Extract the (x, y) coordinate from the center of the cell holding the provided text.  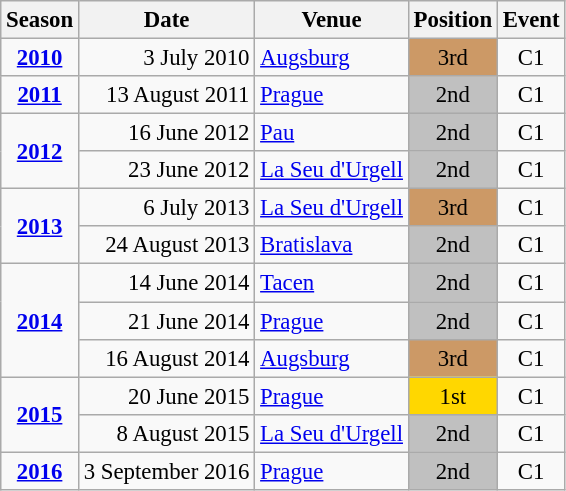
Pau (332, 133)
23 June 2012 (166, 170)
Date (166, 20)
2012 (40, 152)
3 July 2010 (166, 58)
Venue (332, 20)
2013 (40, 226)
14 June 2014 (166, 283)
16 June 2012 (166, 133)
Season (40, 20)
20 June 2015 (166, 396)
Bratislava (332, 245)
Event (531, 20)
2011 (40, 95)
8 August 2015 (166, 433)
1st (452, 396)
24 August 2013 (166, 245)
16 August 2014 (166, 358)
13 August 2011 (166, 95)
3 September 2016 (166, 471)
6 July 2013 (166, 208)
2016 (40, 471)
Position (452, 20)
2015 (40, 414)
Tacen (332, 283)
2014 (40, 320)
2010 (40, 58)
21 June 2014 (166, 321)
